Return [X, Y] of the center of cell containing provided text 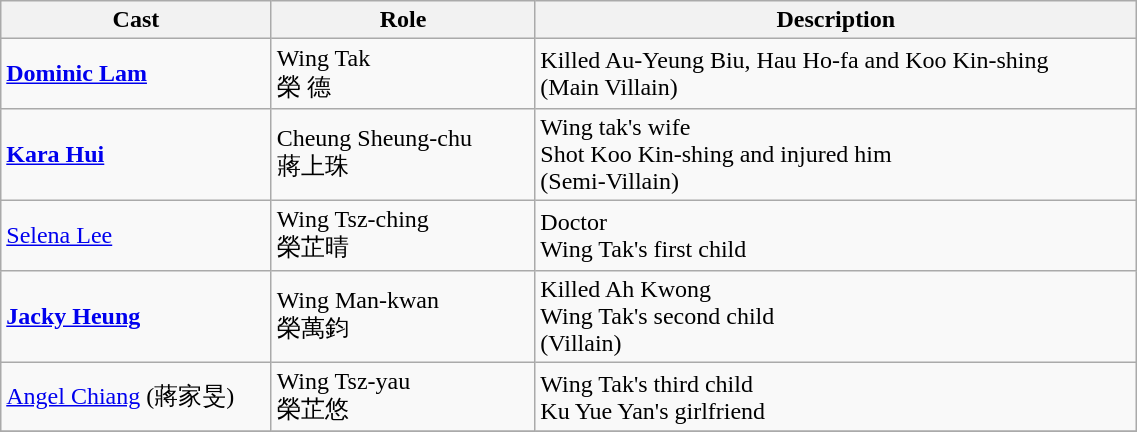
Cheung Sheung-chu蔣上珠 [403, 154]
Cast [136, 20]
Role [403, 20]
Killed Ah Kwong Wing Tak's second child (Villain) [836, 316]
Kara Hui [136, 154]
Description [836, 20]
Dominic Lam [136, 74]
Wing Man-kwan榮萬鈞 [403, 316]
Wing tak's wife Shot Koo Kin-shing and injured him (Semi-Villain) [836, 154]
Wing Tak's third child Ku Yue Yan's girlfriend [836, 397]
Killed Au-Yeung Biu, Hau Ho-fa and Koo Kin-shing (Main Villain) [836, 74]
Angel Chiang (蔣家旻) [136, 397]
Wing Tsz-ching榮芷晴 [403, 235]
Wing Tsz-yau 榮芷悠 [403, 397]
Jacky Heung [136, 316]
Wing Tak 榮 德 [403, 74]
Selena Lee [136, 235]
Doctor Wing Tak's first child [836, 235]
